For the text-containing cell, return its midpoint in (x, y) coordinate format. 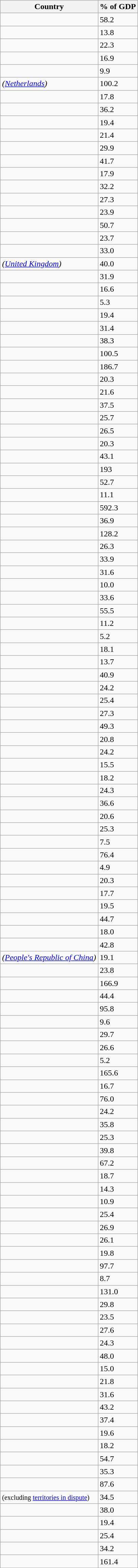
23.8 (118, 970)
26.1 (118, 1240)
34.2 (118, 1548)
165.6 (118, 1073)
31.9 (118, 276)
29.8 (118, 1304)
17.7 (118, 893)
7.5 (118, 842)
76.4 (118, 855)
13.8 (118, 32)
128.2 (118, 533)
100.2 (118, 84)
32.2 (118, 187)
16.7 (118, 1086)
95.8 (118, 1009)
10.0 (118, 585)
4.9 (118, 868)
87.6 (118, 1484)
26.9 (118, 1227)
15.5 (118, 765)
15.0 (118, 1368)
25.7 (118, 418)
67.2 (118, 1163)
16.6 (118, 289)
40.9 (118, 675)
35.3 (118, 1471)
44.4 (118, 996)
10.9 (118, 1202)
36.9 (118, 521)
18.0 (118, 932)
52.7 (118, 482)
55.5 (118, 611)
131.0 (118, 1292)
19.1 (118, 957)
21.4 (118, 135)
14.3 (118, 1189)
592.3 (118, 508)
11.2 (118, 623)
41.7 (118, 161)
54.7 (118, 1459)
8.7 (118, 1279)
50.7 (118, 225)
(United Kingdom) (49, 264)
43.2 (118, 1407)
38.0 (118, 1510)
161.4 (118, 1561)
18.1 (118, 649)
% of GDP (118, 7)
166.9 (118, 983)
26.3 (118, 546)
22.3 (118, 45)
20.8 (118, 739)
29.9 (118, 148)
9.9 (118, 71)
23.5 (118, 1317)
(excluding territories in dispute) (49, 1497)
18.7 (118, 1176)
35.8 (118, 1124)
186.7 (118, 366)
(Netherlands) (49, 84)
40.0 (118, 264)
20.6 (118, 816)
9.6 (118, 1022)
36.2 (118, 109)
33.9 (118, 559)
43.1 (118, 456)
38.3 (118, 341)
44.7 (118, 919)
37.5 (118, 405)
26.5 (118, 431)
17.8 (118, 97)
Country (49, 7)
37.4 (118, 1420)
27.6 (118, 1330)
29.7 (118, 1035)
(People's Republic of China) (49, 957)
34.5 (118, 1497)
21.8 (118, 1381)
11.1 (118, 495)
21.6 (118, 392)
58.2 (118, 20)
5.3 (118, 302)
13.7 (118, 662)
23.9 (118, 212)
76.0 (118, 1099)
19.6 (118, 1433)
42.8 (118, 945)
39.8 (118, 1150)
193 (118, 469)
19.8 (118, 1253)
33.0 (118, 251)
49.3 (118, 726)
36.6 (118, 803)
16.9 (118, 58)
97.7 (118, 1266)
100.5 (118, 353)
17.9 (118, 174)
33.6 (118, 598)
23.7 (118, 238)
19.5 (118, 906)
26.6 (118, 1047)
48.0 (118, 1356)
31.4 (118, 328)
